Locate the cell with the specified text and output its (X, Y) center coordinate. 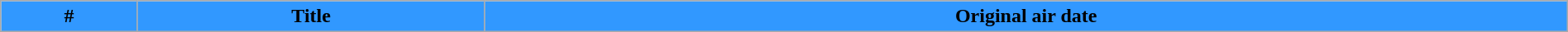
# (69, 16)
Title (311, 16)
Original air date (1025, 16)
